Find where the given text appears and provide that cell's center as [X, Y] coordinate. 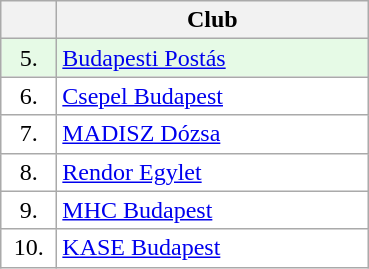
8. [29, 172]
MHC Budapest [212, 210]
7. [29, 134]
5. [29, 58]
Club [212, 20]
MADISZ Dózsa [212, 134]
Rendor Egylet [212, 172]
KASE Budapest [212, 248]
Csepel Budapest [212, 96]
6. [29, 96]
9. [29, 210]
Budapesti Postás [212, 58]
10. [29, 248]
